Locate the cell with the specified text and output its (X, Y) center coordinate. 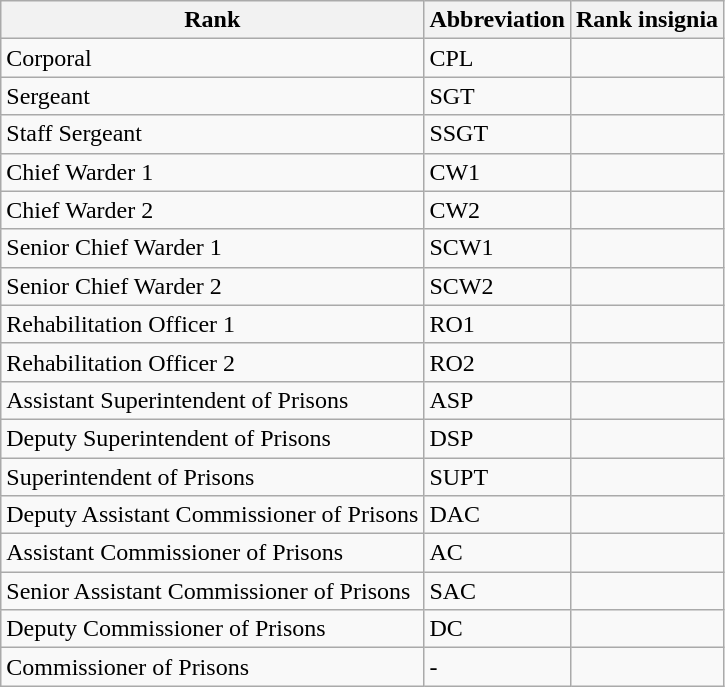
DSP (498, 438)
Chief Warder 1 (212, 172)
Rank (212, 20)
Senior Chief Warder 2 (212, 286)
RO2 (498, 362)
ASP (498, 400)
Assistant Superintendent of Prisons (212, 400)
SCW2 (498, 286)
Deputy Assistant Commissioner of Prisons (212, 515)
Staff Sergeant (212, 134)
Assistant Commissioner of Prisons (212, 553)
Deputy Commissioner of Prisons (212, 629)
- (498, 667)
Deputy Superintendent of Prisons (212, 438)
Commissioner of Prisons (212, 667)
Rank insignia (646, 20)
Corporal (212, 58)
Rehabilitation Officer 2 (212, 362)
AC (498, 553)
SSGT (498, 134)
DAC (498, 515)
Senior Assistant Commissioner of Prisons (212, 591)
Senior Chief Warder 1 (212, 248)
SGT (498, 96)
Chief Warder 2 (212, 210)
Sergeant (212, 96)
CPL (498, 58)
SCW1 (498, 248)
SAC (498, 591)
CW1 (498, 172)
DC (498, 629)
RO1 (498, 324)
SUPT (498, 477)
Rehabilitation Officer 1 (212, 324)
Abbreviation (498, 20)
CW2 (498, 210)
Superintendent of Prisons (212, 477)
